Detect which cell encompasses the target text, then output its [x, y] center coordinate. 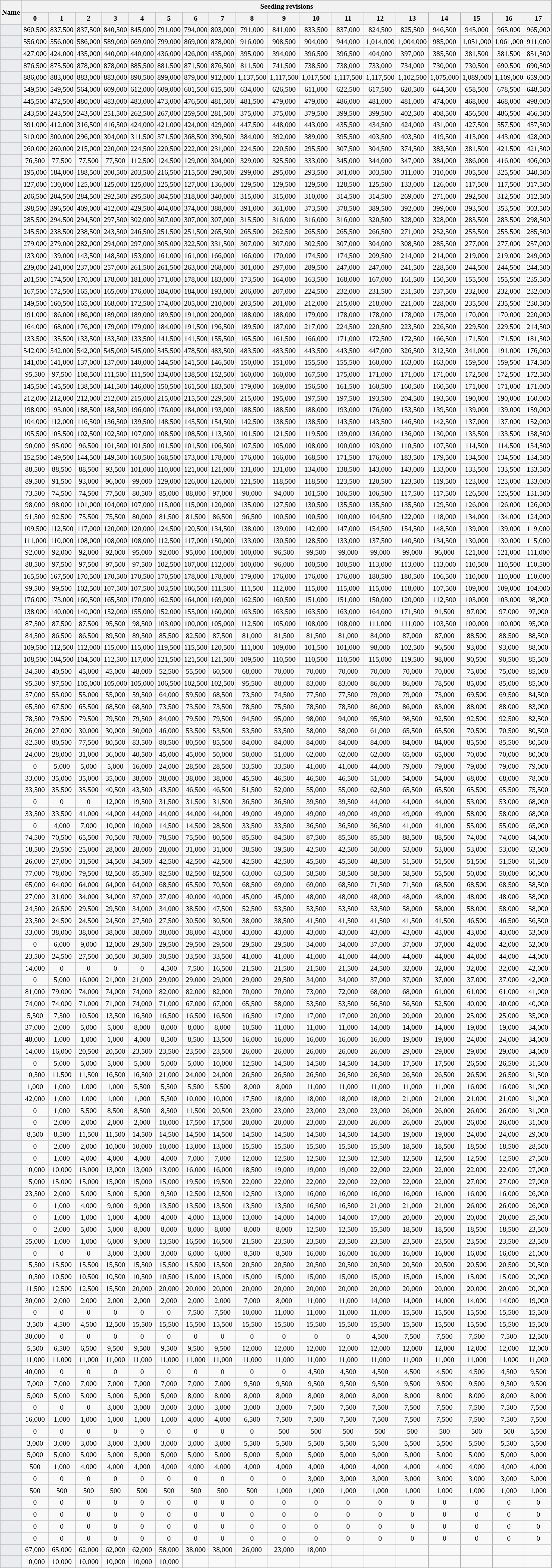
142,000 [316, 529]
825,500 [412, 30]
113,500 [222, 434]
395,500 [348, 137]
916,000 [252, 42]
486,500 [509, 113]
486,000 [348, 101]
886,000 [35, 78]
329,000 [252, 161]
167,000 [380, 280]
379,500 [316, 113]
173,500 [252, 280]
6 [196, 18]
119,000 [538, 529]
116,500 [88, 422]
294,000 [115, 244]
77,000 [35, 873]
57,000 [35, 695]
200,500 [115, 173]
373,500 [316, 208]
241,500 [412, 268]
434,500 [380, 125]
419,500 [444, 137]
368,500 [196, 137]
840,500 [115, 30]
427,500 [477, 125]
1,004,000 [412, 42]
622,500 [348, 90]
317,500 [538, 185]
476,500 [196, 101]
428,000 [538, 137]
474,000 [444, 101]
216,500 [169, 173]
200,000 [222, 315]
393,500 [477, 208]
397,000 [412, 54]
263,000 [196, 268]
406,000 [538, 161]
166,500 [444, 339]
409,000 [88, 208]
416,500 [115, 125]
281,500 [222, 113]
1,137,500 [252, 78]
340,500 [538, 173]
589,000 [115, 42]
678,500 [509, 90]
557,500 [509, 125]
944,000 [348, 42]
67,500 [62, 707]
179,500 [444, 458]
266,500 [380, 232]
320,500 [380, 220]
205,000 [196, 303]
237,500 [444, 291]
908,500 [284, 42]
297,500 [115, 220]
644,500 [444, 90]
634,000 [252, 90]
472,500 [62, 101]
131,500 [538, 493]
426,000 [196, 54]
187,000 [284, 327]
293,500 [316, 173]
669,000 [142, 42]
341,000 [477, 351]
466,500 [538, 113]
333,000 [316, 161]
46,000 [169, 731]
222,000 [196, 149]
183,000 [222, 280]
268,000 [222, 268]
191,500 [196, 327]
63,500 [284, 873]
228,500 [444, 268]
374,000 [196, 208]
241,000 [62, 268]
48,500 [380, 861]
146,000 [142, 386]
985,000 [444, 42]
296,000 [88, 137]
289,500 [316, 268]
394,000 [284, 54]
206,500 [35, 196]
60,000 [538, 873]
353,500 [509, 208]
3,500 [35, 1325]
545,500 [169, 351]
879,000 [196, 78]
345,000 [348, 161]
1,075,000 [444, 78]
386,000 [477, 161]
15 [477, 18]
912,000 [222, 78]
620,500 [412, 90]
60,500 [222, 671]
153,000 [142, 256]
14 [444, 18]
282,000 [88, 244]
61,500 [538, 861]
1,014,000 [380, 42]
221,000 [412, 303]
601,500 [196, 90]
115,500 [196, 648]
733,000 [380, 66]
147,000 [348, 529]
246,500 [142, 232]
626,500 [284, 90]
378,500 [348, 208]
181,500 [538, 339]
159,000 [538, 410]
436,000 [169, 54]
447,500 [252, 125]
226,500 [444, 327]
1,061,000 [509, 42]
299,000 [252, 173]
371,500 [169, 137]
4 [142, 18]
1 [62, 18]
429,500 [142, 208]
841,000 [284, 30]
890,500 [142, 78]
7 [222, 18]
137,500 [380, 541]
564,000 [88, 90]
435,500 [348, 125]
447,000 [380, 351]
315,500 [252, 220]
413,000 [477, 137]
122,000 [412, 517]
140,500 [412, 541]
284,500 [88, 196]
311,000 [412, 173]
738,500 [316, 66]
295,000 [284, 173]
47,500 [222, 909]
230,500 [538, 303]
833,500 [316, 30]
8 [252, 18]
Seeding revisions [287, 6]
308,500 [412, 244]
13 [412, 18]
127,500 [284, 505]
231,000 [222, 149]
331,500 [222, 244]
648,500 [538, 90]
611,000 [316, 90]
911,000 [538, 42]
267,000 [169, 113]
196,000 [142, 410]
388,000 [222, 208]
881,500 [169, 66]
311,500 [142, 137]
473,000 [169, 101]
2 [88, 18]
322,500 [196, 244]
347,000 [412, 161]
10 [316, 18]
869,000 [196, 42]
206,000 [252, 291]
899,000 [169, 78]
201,500 [35, 280]
374,500 [412, 149]
340,000 [222, 196]
135,000 [252, 505]
448,000 [284, 125]
615,500 [222, 90]
871,500 [196, 66]
803,000 [222, 30]
237,000 [88, 268]
245,500 [35, 232]
201,000 [284, 303]
72,000 [348, 992]
16 [509, 18]
198,000 [35, 410]
885,500 [142, 66]
361,000 [284, 208]
259,500 [196, 113]
811,500 [252, 66]
196,500 [222, 327]
9 [284, 18]
402,500 [412, 113]
3 [115, 18]
738,000 [348, 66]
207,000 [284, 291]
217,000 [316, 327]
76,500 [35, 161]
5 [169, 18]
305,000 [169, 244]
399,000 [444, 208]
389,000 [316, 137]
421,000 [169, 125]
860,500 [35, 30]
794,000 [196, 30]
94,500 [252, 719]
408,500 [444, 113]
17 [538, 18]
210,000 [222, 303]
612,000 [142, 90]
383,500 [444, 149]
416,000 [509, 161]
93,500 [115, 470]
389,500 [380, 208]
395,000 [252, 54]
851,500 [538, 54]
239,000 [35, 268]
156,500 [316, 386]
62,500 [380, 790]
124,000 [538, 517]
730,500 [477, 66]
Name [11, 12]
427,000 [35, 54]
385,500 [444, 54]
431,000 [444, 125]
305,500 [477, 173]
824,500 [380, 30]
741,500 [284, 66]
734,000 [412, 66]
1,017,500 [316, 78]
1,051,000 [477, 42]
456,500 [477, 113]
945,000 [477, 30]
457,500 [538, 125]
617,500 [380, 90]
480,000 [88, 101]
1,089,000 [477, 78]
845,000 [142, 30]
181,000 [142, 280]
228,000 [444, 303]
318,000 [196, 196]
875,500 [62, 66]
316,500 [88, 125]
290,500 [222, 173]
586,000 [88, 42]
209,500 [380, 256]
174,000 [169, 303]
344,000 [380, 161]
214,500 [538, 327]
946,500 [444, 30]
136,500 [115, 422]
390,500 [222, 137]
1,109,000 [509, 78]
904,000 [316, 42]
498,000 [538, 101]
398,500 [35, 208]
658,500 [477, 90]
429,000 [222, 125]
153,500 [412, 410]
478,500 [196, 351]
298,500 [538, 220]
302,500 [316, 244]
11 [348, 18]
326,500 [412, 351]
218,000 [380, 303]
837,000 [348, 30]
302,000 [142, 220]
730,000 [444, 66]
12 [380, 18]
83,500 [142, 743]
249,000 [538, 256]
799,000 [169, 42]
269,000 [412, 196]
252,500 [444, 232]
659,000 [538, 78]
36,000 [115, 755]
307,500 [348, 149]
223,500 [412, 327]
300,000 [62, 137]
445,500 [35, 101]
1,102,500 [412, 78]
